Extract the [X, Y] coordinate from the center of the cell holding the provided text.  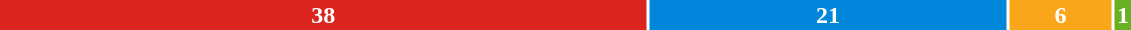
21 [828, 15]
6 [1061, 15]
38 [323, 15]
